Identify which cell holds the provided text, then report its (x, y) central coordinate. 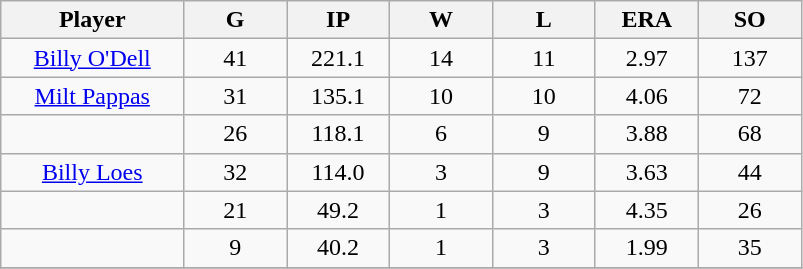
11 (544, 58)
1.99 (646, 248)
W (440, 20)
Player (92, 20)
68 (750, 134)
221.1 (338, 58)
137 (750, 58)
Billy O'Dell (92, 58)
3.88 (646, 134)
72 (750, 96)
21 (236, 210)
35 (750, 248)
IP (338, 20)
G (236, 20)
2.97 (646, 58)
4.35 (646, 210)
32 (236, 172)
4.06 (646, 96)
44 (750, 172)
49.2 (338, 210)
31 (236, 96)
SO (750, 20)
Milt Pappas (92, 96)
ERA (646, 20)
L (544, 20)
114.0 (338, 172)
3.63 (646, 172)
41 (236, 58)
40.2 (338, 248)
135.1 (338, 96)
Billy Loes (92, 172)
14 (440, 58)
118.1 (338, 134)
6 (440, 134)
